Detect which cell encompasses the target text, then output its [X, Y] center coordinate. 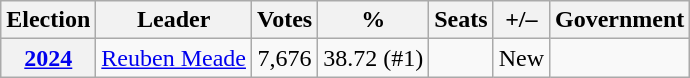
Leader [174, 20]
New [521, 58]
Reuben Meade [174, 58]
2024 [48, 58]
Election [48, 20]
Seats [461, 20]
+/– [521, 20]
Government [620, 20]
% [374, 20]
7,676 [284, 58]
38.72 (#1) [374, 58]
Votes [284, 20]
